Provide the (x, y) coordinate of the cell's center where the given text is located.  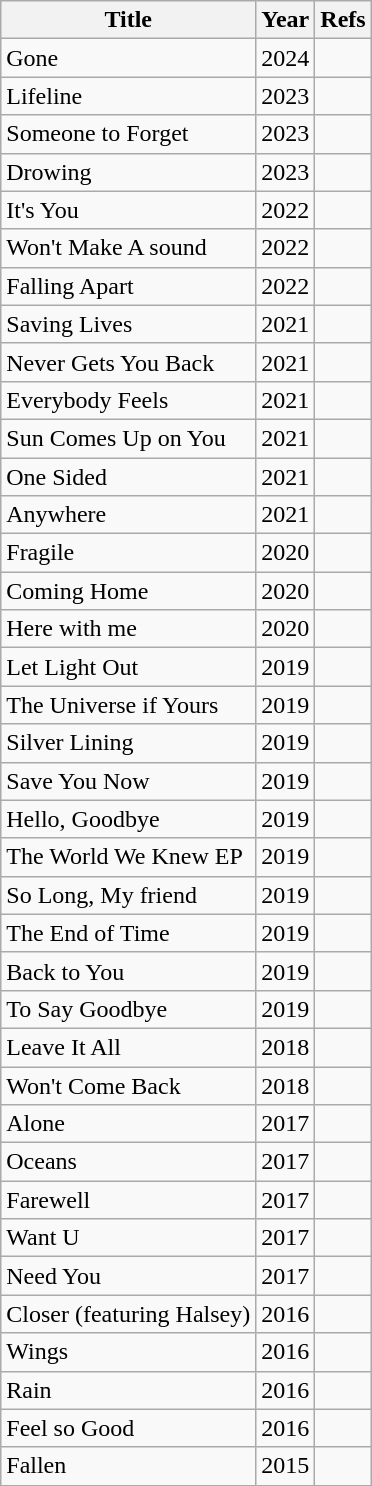
Save You Now (128, 781)
Coming Home (128, 591)
The Universe if Yours (128, 705)
2024 (286, 58)
Never Gets You Back (128, 362)
Leave It All (128, 1047)
Someone to Forget (128, 134)
Here with me (128, 629)
Closer (featuring Halsey) (128, 1314)
Farewell (128, 1200)
Won't Come Back (128, 1085)
Title (128, 20)
Back to You (128, 971)
Won't Make A sound (128, 248)
Anywhere (128, 515)
The End of Time (128, 933)
Let Light Out (128, 667)
Saving Lives (128, 324)
It's You (128, 210)
Fragile (128, 553)
Alone (128, 1124)
Rain (128, 1390)
Gone (128, 58)
To Say Goodbye (128, 1009)
Oceans (128, 1162)
2015 (286, 1466)
Wings (128, 1352)
One Sided (128, 477)
Need You (128, 1276)
Want U (128, 1238)
Silver Lining (128, 743)
Sun Comes Up on You (128, 438)
Everybody Feels (128, 400)
Feel so Good (128, 1428)
Fallen (128, 1466)
Refs (343, 20)
So Long, My friend (128, 895)
Hello, Goodbye (128, 819)
Year (286, 20)
The World We Knew EP (128, 857)
Lifeline (128, 96)
Falling Apart (128, 286)
Drowing (128, 172)
